Find where the given text appears and provide that cell's center as (x, y) coordinate. 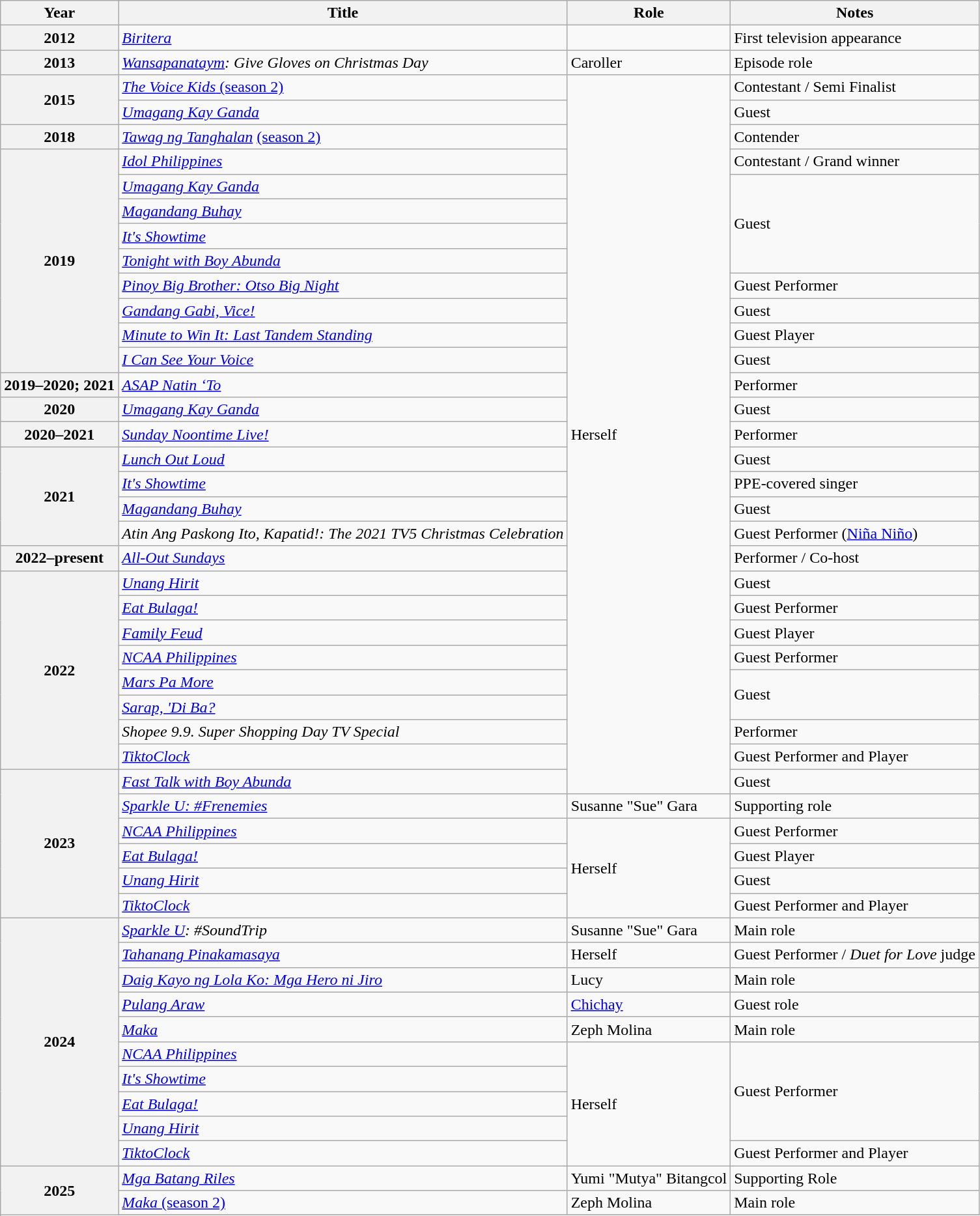
Yumi "Mutya" Bitangcol (649, 1178)
Caroller (649, 63)
Mga Batang Riles (343, 1178)
2020–2021 (60, 434)
Lunch Out Loud (343, 459)
Maka (343, 1029)
2013 (60, 63)
Pinoy Big Brother: Otso Big Night (343, 285)
Guest role (855, 1004)
2021 (60, 496)
Sparkle U: #SoundTrip (343, 930)
Fast Talk with Boy Abunda (343, 782)
Wansapanataym: Give Gloves on Christmas Day (343, 63)
Gandang Gabi, Vice! (343, 311)
Biritera (343, 38)
Contender (855, 137)
Daig Kayo ng Lola Ko: Mga Hero ni Jiro (343, 980)
Role (649, 13)
Minute to Win It: Last Tandem Standing (343, 335)
Performer / Co-host (855, 558)
2019 (60, 261)
Sarap, 'Di Ba? (343, 707)
2022 (60, 670)
The Voice Kids (season 2) (343, 87)
2018 (60, 137)
Sunday Noontime Live! (343, 434)
I Can See Your Voice (343, 360)
2020 (60, 410)
ASAP Natin ‘To (343, 385)
2022–present (60, 558)
Contestant / Grand winner (855, 162)
Contestant / Semi Finalist (855, 87)
First television appearance (855, 38)
Supporting Role (855, 1178)
Pulang Araw (343, 1004)
Atin Ang Paskong Ito, Kapatid!: The 2021 TV5 Christmas Celebration (343, 533)
Lucy (649, 980)
Tonight with Boy Abunda (343, 261)
2024 (60, 1042)
Sparkle U: #Frenemies (343, 806)
2023 (60, 843)
2019–2020; 2021 (60, 385)
Year (60, 13)
Notes (855, 13)
2012 (60, 38)
Supporting role (855, 806)
Idol Philippines (343, 162)
Guest Performer (Niña Niño) (855, 533)
Chichay (649, 1004)
Tawag ng Tanghalan (season 2) (343, 137)
2025 (60, 1191)
Episode role (855, 63)
Maka (season 2) (343, 1203)
Tahanang Pinakamasaya (343, 955)
All-Out Sundays (343, 558)
PPE-covered singer (855, 484)
2015 (60, 100)
Title (343, 13)
Family Feud (343, 632)
Shopee 9.9. Super Shopping Day TV Special (343, 732)
Guest Performer / Duet for Love judge (855, 955)
Mars Pa More (343, 682)
